Pinpoint the cell where the given text exists, returning its [x, y] midpoint coordinate. 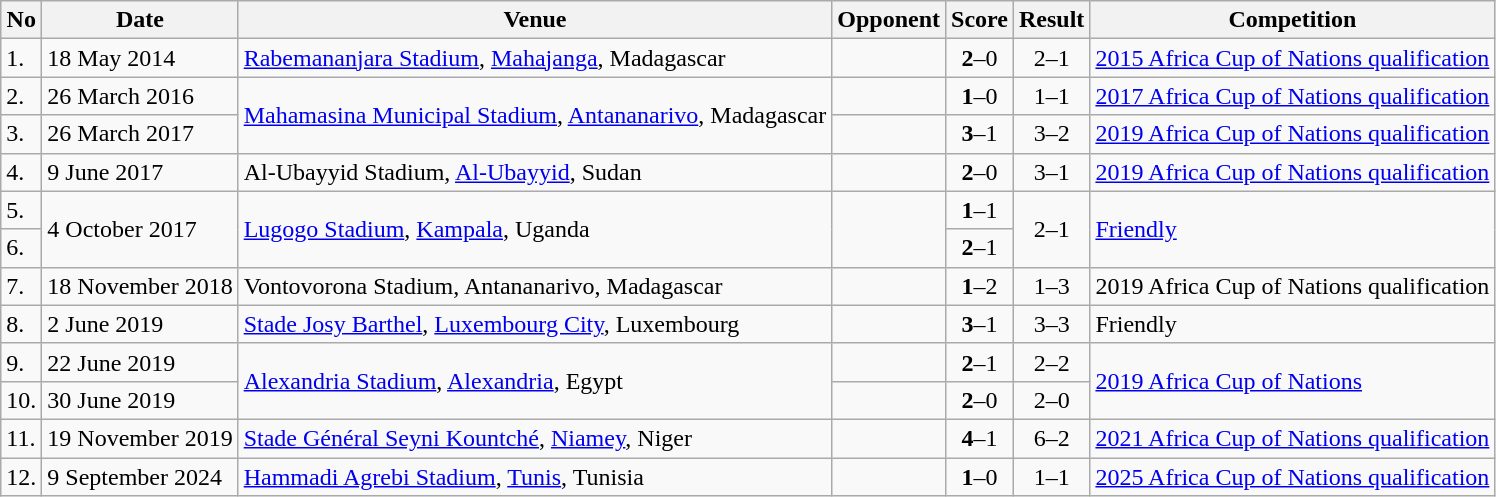
9. [22, 362]
Stade Général Seyni Kountché, Niamey, Niger [535, 438]
2 June 2019 [140, 324]
Hammadi Agrebi Stadium, Tunis, Tunisia [535, 477]
3. [22, 134]
3–3 [1051, 324]
7. [22, 286]
Result [1051, 20]
Venue [535, 20]
5. [22, 210]
12. [22, 477]
1–3 [1051, 286]
Stade Josy Barthel, Luxembourg City, Luxembourg [535, 324]
Opponent [889, 20]
9 September 2024 [140, 477]
Date [140, 20]
4 October 2017 [140, 229]
Score [980, 20]
18 November 2018 [140, 286]
No [22, 20]
4. [22, 172]
6. [22, 248]
8. [22, 324]
1. [22, 58]
2–2 [1051, 362]
9 June 2017 [140, 172]
2015 Africa Cup of Nations qualification [1292, 58]
18 May 2014 [140, 58]
6–2 [1051, 438]
Vontovorona Stadium, Antananarivo, Madagascar [535, 286]
Rabemananjara Stadium, Mahajanga, Madagascar [535, 58]
Alexandria Stadium, Alexandria, Egypt [535, 381]
Lugogo Stadium, Kampala, Uganda [535, 229]
10. [22, 400]
30 June 2019 [140, 400]
2019 Africa Cup of Nations [1292, 381]
2025 Africa Cup of Nations qualification [1292, 477]
Competition [1292, 20]
1–2 [980, 286]
2017 Africa Cup of Nations qualification [1292, 96]
26 March 2016 [140, 96]
19 November 2019 [140, 438]
22 June 2019 [140, 362]
11. [22, 438]
2021 Africa Cup of Nations qualification [1292, 438]
3–2 [1051, 134]
Mahamasina Municipal Stadium, Antananarivo, Madagascar [535, 115]
4–1 [980, 438]
Al-Ubayyid Stadium, Al-Ubayyid, Sudan [535, 172]
26 March 2017 [140, 134]
2. [22, 96]
